Detect which cell encompasses the target text, then output its [X, Y] center coordinate. 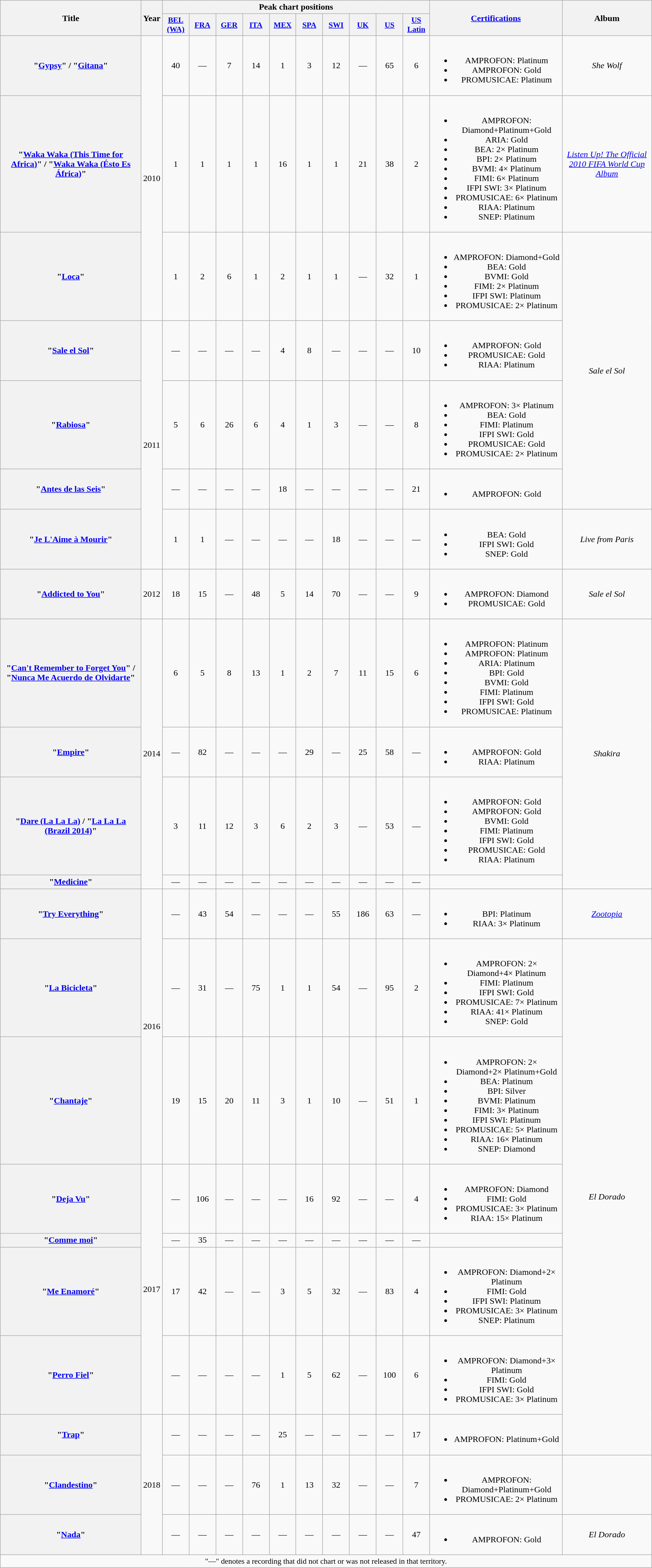
BEA: GoldIFPI SWI: GoldSNEP: Gold [496, 539]
Live from Paris [607, 539]
AMPROFON: PlatinumAMPROFON: Gold PROMUSICAE: Platinum [496, 66]
82 [203, 752]
Title [71, 18]
31 [203, 988]
"Addicted to You" [71, 594]
20 [229, 1101]
26 [229, 425]
"Deja Vu" [71, 1199]
"Loca" [71, 276]
ITA [256, 25]
53 [390, 826]
65 [390, 66]
40 [176, 66]
BPI: PlatinumRIAA: 3× Platinum [496, 914]
58 [390, 752]
"Me Enamoré" [71, 1291]
"Dare (La La La) / "La La La (Brazil 2014)" [71, 826]
"Perro Fiel" [71, 1375]
83 [390, 1291]
AMPROFON: DiamondFIMI: GoldPROMUSICAE: 3× PlatinumRIAA: 15× Platinum [496, 1199]
75 [256, 988]
"Rabiosa" [71, 425]
AMPROFON: Diamond+GoldBEA: GoldBVMI: GoldFIMI: 2× PlatinumIFPI SWI: PlatinumPROMUSICAE: 2× Platinum [496, 276]
Zootopia [607, 914]
2017 [152, 1289]
US [390, 25]
95 [390, 988]
2011 [152, 445]
"Can't Remember to Forget You" / "Nunca Me Acuerdo de Olvidarte" [71, 673]
"Antes de las Seis" [71, 489]
BEL(WA) [176, 25]
AMPROFON: Diamond+2× PlatinumFIMI: GoldIFPI SWI: PlatinumPROMUSICAE: 3× PlatinumSNEP: Platinum [496, 1291]
76 [256, 1485]
SWI [336, 25]
FRA [203, 25]
She Wolf [607, 66]
"Trap" [71, 1435]
Certifications [496, 18]
USLatin [416, 25]
Listen Up! The Official 2010 FIFA World Cup Album [607, 164]
Peak chart positions [296, 7]
38 [390, 164]
9 [416, 594]
63 [390, 914]
"—" denotes a recording that did not chart or was not released in that territory. [326, 1561]
92 [336, 1199]
MEX [283, 25]
Album [607, 18]
"Je L'Aime à Mourir" [71, 539]
SPA [309, 25]
Year [152, 18]
2014 [152, 753]
19 [176, 1101]
Shakira [607, 753]
35 [203, 1240]
48 [256, 594]
AMPROFON: PlatinumAMPROFON: Platinum ARIA: PlatinumBPI: GoldBVMI: GoldFIMI: PlatinumIFPI SWI: GoldPROMUSICAE: Platinum [496, 673]
47 [416, 1535]
UK [363, 25]
AMPROFON: Diamond+3× PlatinumFIMI: GoldIFPI SWI: GoldPROMUSICAE: 3× Platinum [496, 1375]
2010 [152, 178]
43 [203, 914]
AMPROFON: Platinum+Gold [496, 1435]
29 [309, 752]
2018 [152, 1485]
"Comme moi" [71, 1240]
AMPROFON: GoldPROMUSICAE: GoldRIAA: Platinum [496, 351]
"Sale el Sol" [71, 351]
2012 [152, 594]
GER [229, 25]
106 [203, 1199]
AMPROFON: 3× PlatinumBEA: GoldFIMI: PlatinumIFPI SWI: GoldPROMUSICAE: Gold PROMUSICAE: 2× Platinum [496, 425]
AMPROFON: GoldRIAA: Platinum [496, 752]
"Medicine" [71, 882]
186 [363, 914]
2016 [152, 1026]
"Try Everything" [71, 914]
51 [390, 1101]
"Waka Waka (This Time for Africa)" / "Waka Waka (Ésto Es África)" [71, 164]
"Nada" [71, 1535]
AMPROFON: DiamondPROMUSICAE: Gold [496, 594]
"Gypsy" / "Gitana" [71, 66]
70 [336, 594]
55 [336, 914]
"Empire" [71, 752]
AMPROFON: Gold AMPROFON: Gold BVMI: GoldFIMI: PlatinumIFPI SWI: GoldPROMUSICAE: GoldRIAA: Platinum [496, 826]
"Chantaje" [71, 1101]
"Clandestino" [71, 1485]
AMPROFON: 2× Diamond+4× PlatinumFIMI: PlatinumIFPI SWI: GoldPROMUSICAE: 7× PlatinumRIAA: 41× Platinum SNEP: Gold [496, 988]
"La Bicicleta" [71, 988]
AMPROFON: Diamond+Platinum+GoldPROMUSICAE: 2× Platinum [496, 1485]
62 [336, 1375]
42 [203, 1291]
100 [390, 1375]
